Pinpoint the cell where the given text exists, returning its (x, y) midpoint coordinate. 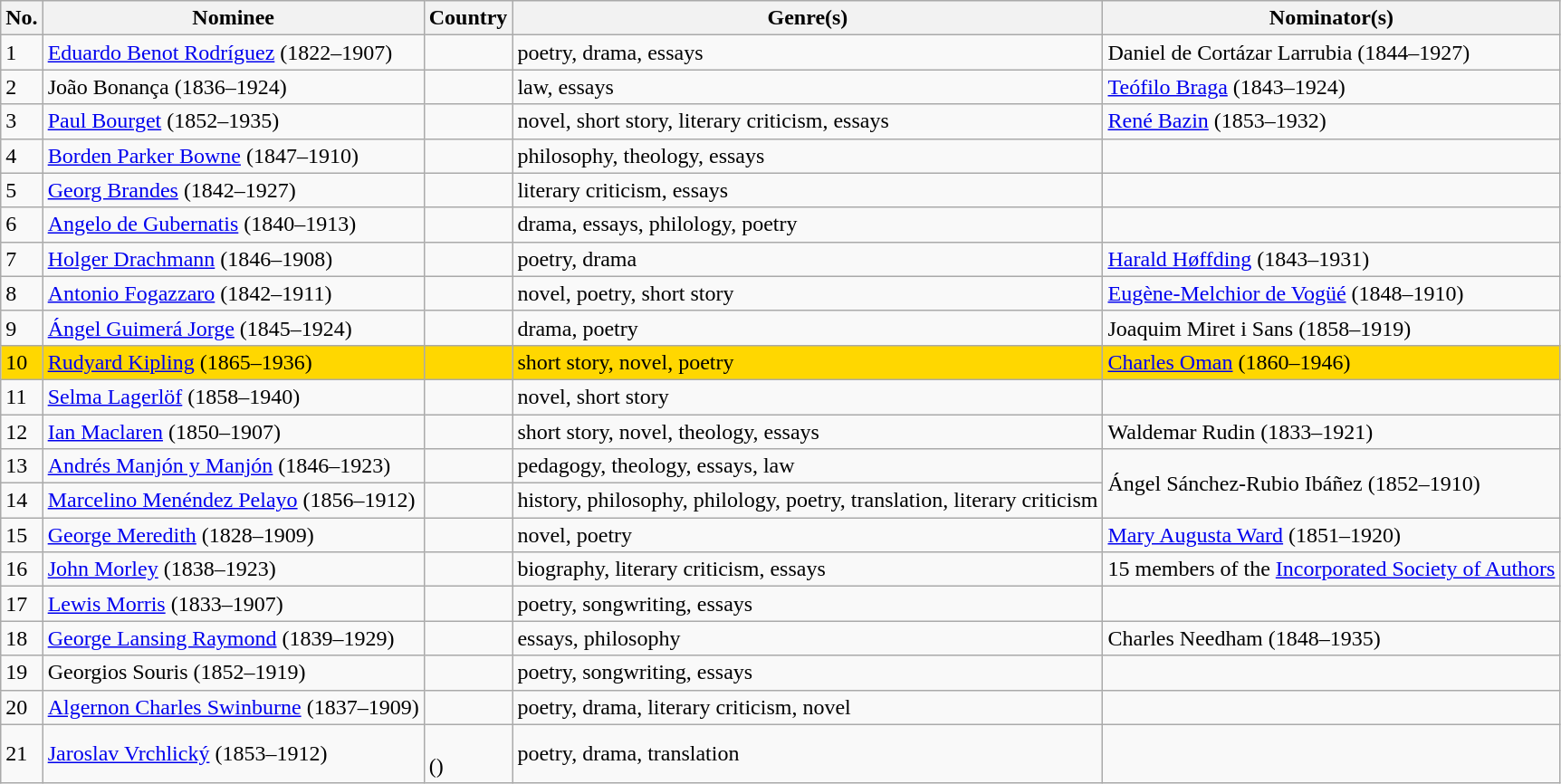
literary criticism, essays (808, 190)
17 (22, 604)
poetry, drama (808, 259)
João Bonança (1836–1924) (234, 87)
5 (22, 190)
6 (22, 225)
10 (22, 362)
Angelo de Gubernatis (1840–1913) (234, 225)
19 (22, 673)
Antonio Fogazzaro (1842–1911) (234, 293)
16 (22, 569)
Selma Lagerlöf (1858–1940) (234, 397)
Lewis Morris (1833–1907) (234, 604)
Paul Bourget (1852–1935) (234, 121)
Mary Augusta Ward (1851–1920) (1331, 535)
Country (468, 18)
Waldemar Rudin (1833–1921) (1331, 432)
George Lansing Raymond (1839–1929) (234, 638)
Joaquim Miret i Sans (1858–1919) (1331, 328)
13 (22, 466)
7 (22, 259)
9 (22, 328)
() (468, 753)
20 (22, 707)
John Morley (1838–1923) (234, 569)
drama, poetry (808, 328)
Andrés Manjón y Manjón (1846–1923) (234, 466)
drama, essays, philology, poetry (808, 225)
No. (22, 18)
Georgios Souris (1852–1919) (234, 673)
Georg Brandes (1842–1927) (234, 190)
15 (22, 535)
3 (22, 121)
14 (22, 501)
short story, novel, theology, essays (808, 432)
8 (22, 293)
history, philosophy, philology, poetry, translation, literary criticism (808, 501)
pedagogy, theology, essays, law (808, 466)
Ángel Sánchez-Rubio Ibáñez (1852–1910) (1331, 483)
Ian Maclaren (1850–1907) (234, 432)
essays, philosophy (808, 638)
Teófilo Braga (1843–1924) (1331, 87)
1 (22, 53)
Daniel de Cortázar Larrubia (1844–1927) (1331, 53)
poetry, drama, essays (808, 53)
Algernon Charles Swinburne (1837–1909) (234, 707)
poetry, drama, translation (808, 753)
21 (22, 753)
Borden Parker Bowne (1847–1910) (234, 156)
short story, novel, poetry (808, 362)
Nominator(s) (1331, 18)
poetry, drama, literary criticism, novel (808, 707)
Jaroslav Vrchlický (1853–1912) (234, 753)
12 (22, 432)
2 (22, 87)
Harald Høffding (1843–1931) (1331, 259)
4 (22, 156)
Genre(s) (808, 18)
Rudyard Kipling (1865–1936) (234, 362)
biography, literary criticism, essays (808, 569)
novel, short story (808, 397)
Eduardo Benot Rodríguez (1822–1907) (234, 53)
novel, poetry, short story (808, 293)
Ángel Guimerá Jorge (1845–1924) (234, 328)
18 (22, 638)
Eugène-Melchior de Vogüé (1848–1910) (1331, 293)
George Meredith (1828–1909) (234, 535)
philosophy, theology, essays (808, 156)
Marcelino Menéndez Pelayo (1856–1912) (234, 501)
novel, poetry (808, 535)
11 (22, 397)
novel, short story, literary criticism, essays (808, 121)
Charles Oman (1860–1946) (1331, 362)
Nominee (234, 18)
15 members of the Incorporated Society of Authors (1331, 569)
Holger Drachmann (1846–1908) (234, 259)
René Bazin (1853–1932) (1331, 121)
law, essays (808, 87)
Charles Needham (1848–1935) (1331, 638)
